Determine the [X, Y] coordinate at the center of the cell enclosing the given text.  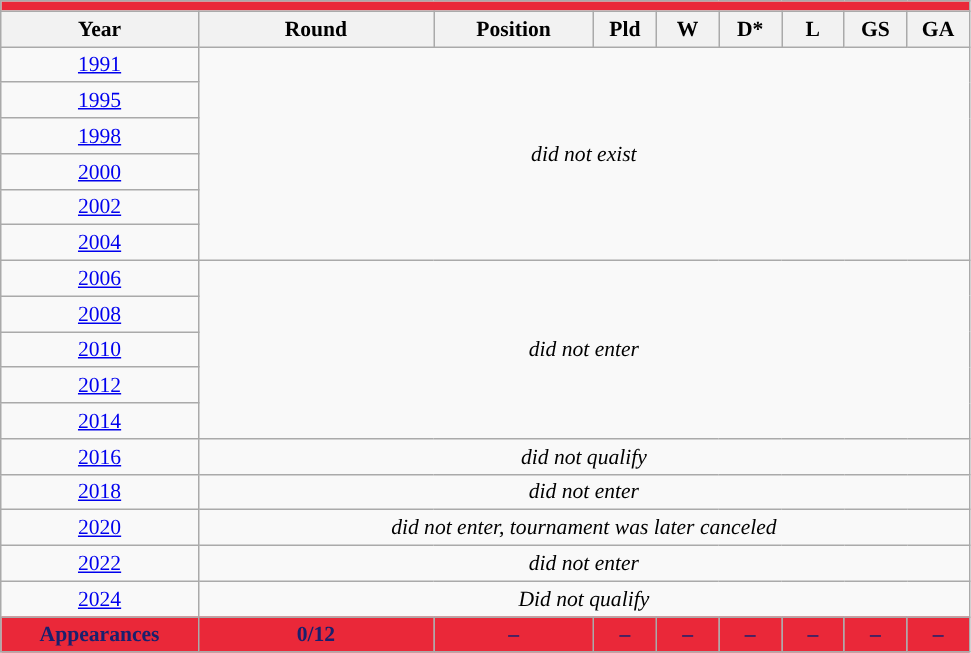
did not exist [584, 154]
GS [876, 29]
2010 [100, 350]
Appearances [100, 635]
1991 [100, 65]
did not qualify [584, 457]
Did not qualify [584, 599]
2002 [100, 207]
Round [316, 29]
W [688, 29]
2016 [100, 457]
0/12 [316, 635]
L [814, 29]
2008 [100, 314]
2024 [100, 599]
2020 [100, 528]
2018 [100, 492]
2000 [100, 172]
Position [514, 29]
did not enter, tournament was later canceled [584, 528]
Pld [626, 29]
1998 [100, 136]
GA [938, 29]
2006 [100, 279]
Year [100, 29]
D* [750, 29]
2014 [100, 421]
1995 [100, 101]
2022 [100, 564]
2004 [100, 243]
2012 [100, 386]
